Capture the cell that displays the provided text and extract its (x, y) central coordinate. 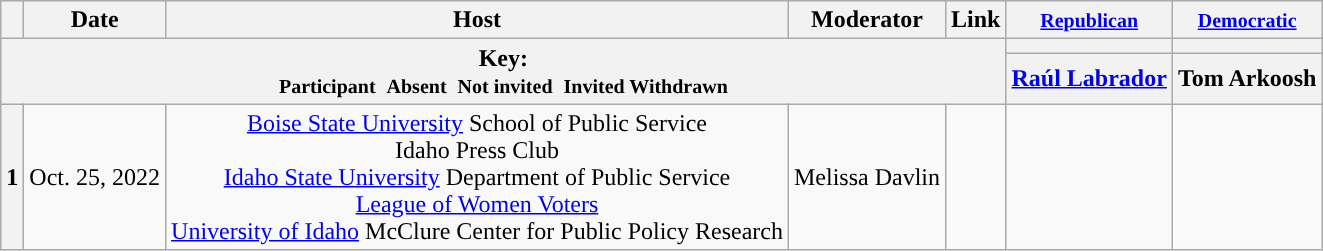
Republican (1089, 20)
Democratic (1247, 20)
Moderator (866, 20)
Key: Participant Absent Not invited Invited Withdrawn (504, 72)
1 (12, 177)
Raúl Labrador (1089, 78)
Date (95, 20)
Host (478, 20)
Link (976, 20)
Melissa Davlin (866, 177)
Oct. 25, 2022 (95, 177)
Tom Arkoosh (1247, 78)
